Scan for the cell matching the given text and deliver its [x, y] coordinate at center. 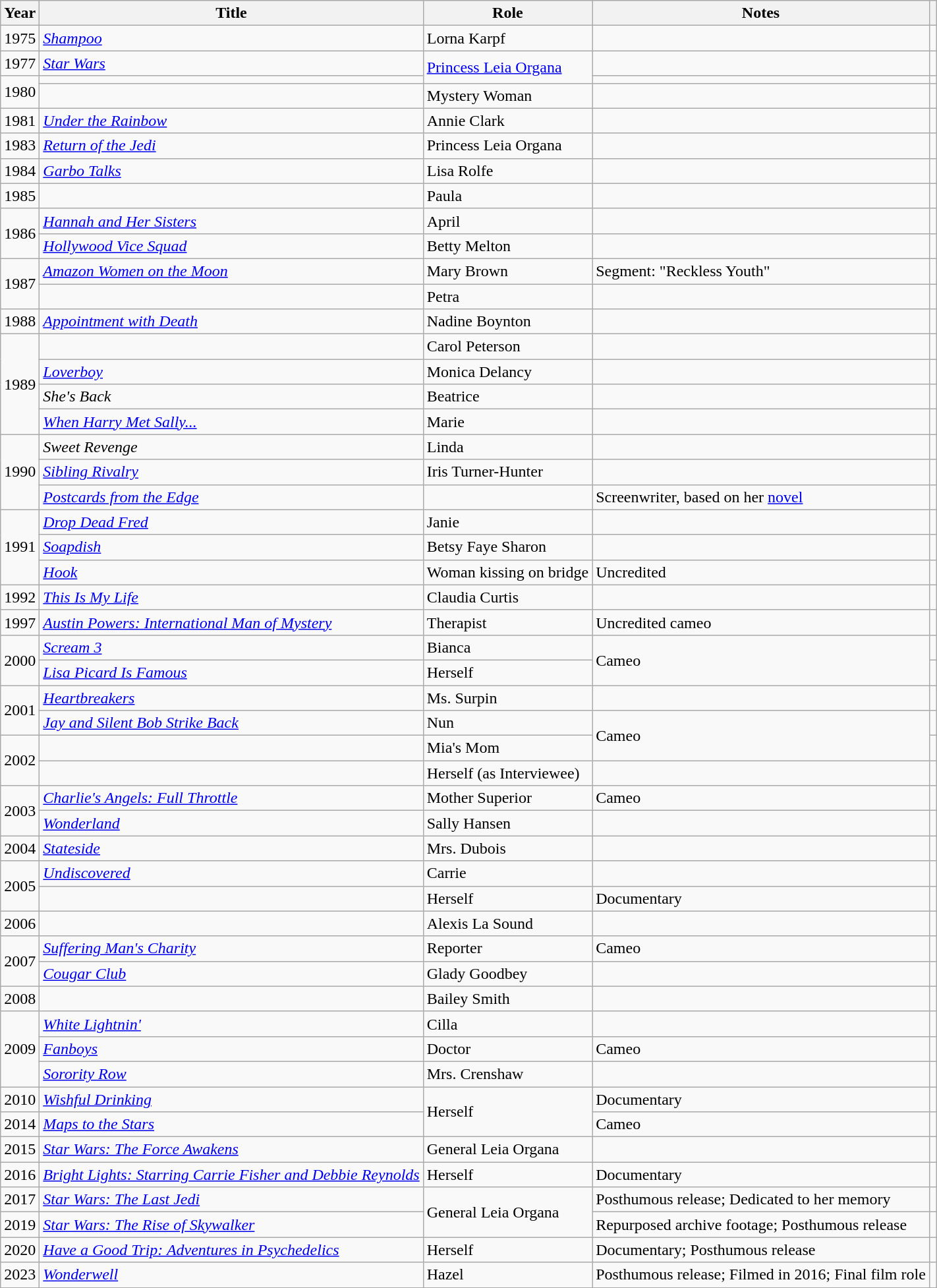
1992 [20, 597]
1975 [20, 38]
Title [231, 13]
2004 [20, 848]
Undiscovered [231, 873]
Return of the Jedi [231, 146]
2009 [20, 1049]
Loverboy [231, 372]
Repurposed archive footage; Posthumous release [761, 1225]
1977 [20, 63]
Cilla [507, 1024]
1983 [20, 146]
2023 [20, 1275]
Betsy Faye Sharon [507, 547]
1980 [20, 92]
2005 [20, 886]
1987 [20, 283]
Charlie's Angels: Full Throttle [231, 798]
2014 [20, 1125]
2002 [20, 761]
Linda [507, 447]
Jay and Silent Bob Strike Back [231, 723]
Postcards from the Edge [231, 497]
Carrie [507, 873]
Paula [507, 196]
Sweet Revenge [231, 447]
Under the Rainbow [231, 121]
Have a Good Trip: Adventures in Psychedelics [231, 1250]
Carol Peterson [507, 347]
Hollywood Vice Squad [231, 246]
Annie Clark [507, 121]
Suffering Man's Charity [231, 949]
When Harry Met Sally... [231, 422]
Shampoo [231, 38]
Betty Melton [507, 246]
Bright Lights: Starring Carrie Fisher and Debbie Reynolds [231, 1175]
2016 [20, 1175]
Marie [507, 422]
Nun [507, 723]
2020 [20, 1250]
Star Wars: The Rise of Skywalker [231, 1225]
Herself (as Interviewee) [507, 773]
Hook [231, 572]
Year [20, 13]
2000 [20, 660]
2006 [20, 923]
2001 [20, 711]
Sorority Row [231, 1074]
Screenwriter, based on her novel [761, 497]
Nadine Boynton [507, 322]
Uncredited cameo [761, 622]
Janie [507, 522]
Iris Turner-Hunter [507, 472]
Sally Hansen [507, 823]
2017 [20, 1200]
2003 [20, 811]
Soapdish [231, 547]
Posthumous release; Dedicated to her memory [761, 1200]
1986 [20, 233]
Role [507, 13]
Bailey Smith [507, 999]
White Lightnin' [231, 1024]
Austin Powers: International Man of Mystery [231, 622]
Mia's Mom [507, 748]
Appointment with Death [231, 322]
Wishful Drinking [231, 1099]
Scream 3 [231, 647]
Mystery Woman [507, 96]
She's Back [231, 397]
1988 [20, 322]
Documentary; Posthumous release [761, 1250]
Mrs. Dubois [507, 848]
Wonderland [231, 823]
Amazon Women on the Moon [231, 271]
1985 [20, 196]
Monica Delancy [507, 372]
Beatrice [507, 397]
Hazel [507, 1275]
1990 [20, 472]
Bianca [507, 647]
Star Wars: The Force Awakens [231, 1150]
1984 [20, 171]
Lorna Karpf [507, 38]
Reporter [507, 949]
April [507, 221]
Lisa Rolfe [507, 171]
Uncredited [761, 572]
Star Wars: The Last Jedi [231, 1200]
Segment: "Reckless Youth" [761, 271]
Notes [761, 13]
2019 [20, 1225]
Star Wars [231, 63]
Therapist [507, 622]
Doctor [507, 1049]
2007 [20, 961]
Garbo Talks [231, 171]
Cougar Club [231, 974]
Sibling Rivalry [231, 472]
Fanboys [231, 1049]
2010 [20, 1099]
Glady Goodbey [507, 974]
1997 [20, 622]
Lisa Picard Is Famous [231, 672]
1981 [20, 121]
2015 [20, 1150]
2008 [20, 999]
Woman kissing on bridge [507, 572]
Alexis La Sound [507, 923]
Mrs. Crenshaw [507, 1074]
Stateside [231, 848]
This Is My Life [231, 597]
1991 [20, 547]
Mother Superior [507, 798]
Maps to the Stars [231, 1125]
Drop Dead Fred [231, 522]
Wonderwell [231, 1275]
Claudia Curtis [507, 597]
Heartbreakers [231, 698]
Ms. Surpin [507, 698]
Mary Brown [507, 271]
Hannah and Her Sisters [231, 221]
Petra [507, 296]
Posthumous release; Filmed in 2016; Final film role [761, 1275]
1989 [20, 384]
